Find where the given text appears and provide that cell's center as (x, y) coordinate. 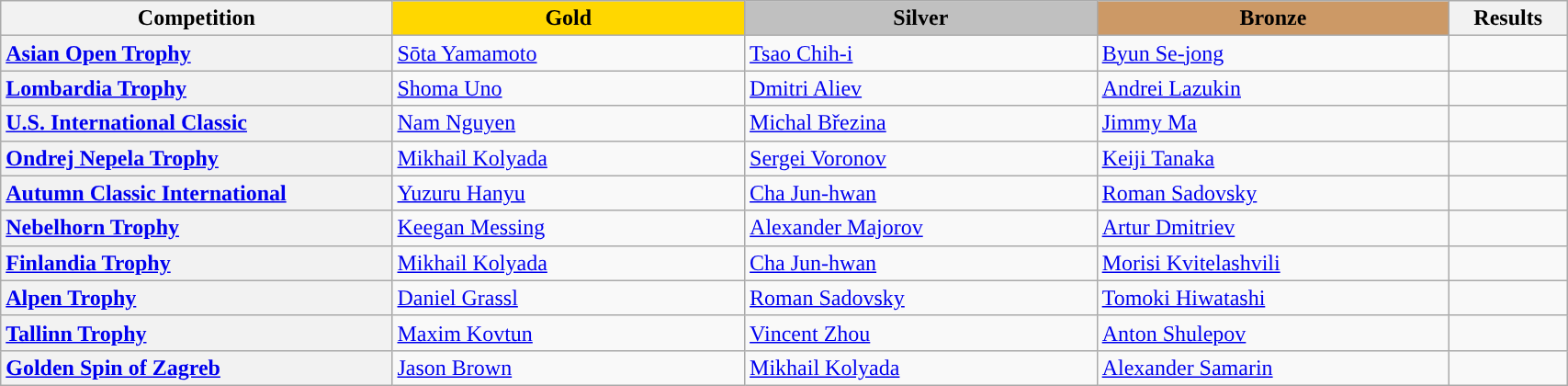
Alexander Majorov (921, 228)
Nebelhorn Trophy (197, 228)
Lombardia Trophy (197, 88)
U.S. International Classic (197, 123)
Vincent Zhou (921, 333)
Tsao Chih-i (921, 53)
Yuzuru Hanyu (569, 193)
Tomoki Hiwatashi (1273, 298)
Golden Spin of Zagreb (197, 368)
Shoma Uno (569, 88)
Michal Březina (921, 123)
Competition (197, 18)
Alpen Trophy (197, 298)
Jason Brown (569, 368)
Maxim Kovtun (569, 333)
Daniel Grassl (569, 298)
Dmitri Aliev (921, 88)
Sergei Voronov (921, 158)
Alexander Samarin (1273, 368)
Sōta Yamamoto (569, 53)
Finlandia Trophy (197, 263)
Jimmy Ma (1273, 123)
Morisi Kvitelashvili (1273, 263)
Keiji Tanaka (1273, 158)
Results (1508, 18)
Byun Se-jong (1273, 53)
Keegan Messing (569, 228)
Silver (921, 18)
Ondrej Nepela Trophy (197, 158)
Autumn Classic International (197, 193)
Tallinn Trophy (197, 333)
Bronze (1273, 18)
Artur Dmitriev (1273, 228)
Gold (569, 18)
Asian Open Trophy (197, 53)
Andrei Lazukin (1273, 88)
Anton Shulepov (1273, 333)
Nam Nguyen (569, 123)
